Capture the cell that displays the provided text and extract its (X, Y) central coordinate. 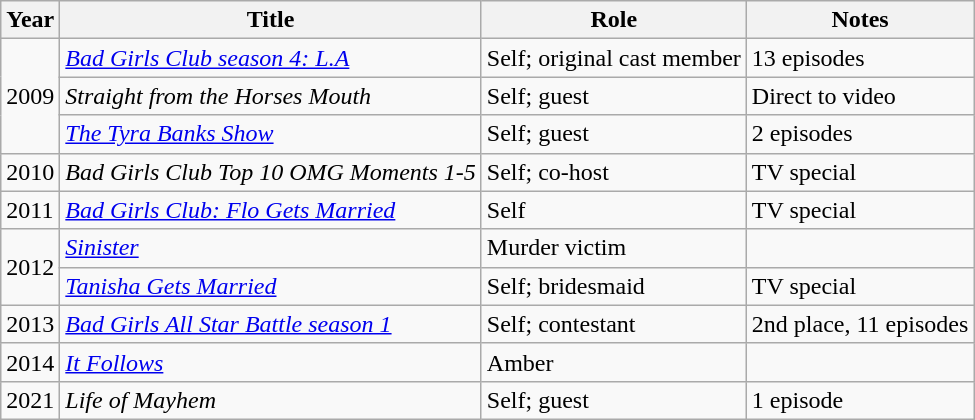
2nd place, 11 episodes (860, 324)
2014 (30, 362)
2012 (30, 267)
Bad Girls Club season 4: L.A (271, 58)
13 episodes (860, 58)
Self (614, 210)
Self; co-host (614, 172)
The Tyra Banks Show (271, 134)
2009 (30, 96)
Amber (614, 362)
Sinister (271, 248)
Bad Girls Club Top 10 OMG Moments 1-5 (271, 172)
Self; original cast member (614, 58)
Tanisha Gets Married (271, 286)
Bad Girls Club: Flo Gets Married (271, 210)
Role (614, 20)
Self; bridesmaid (614, 286)
Title (271, 20)
1 episode (860, 400)
2010 (30, 172)
2021 (30, 400)
Self; contestant (614, 324)
Straight from the Horses Mouth (271, 96)
Direct to video (860, 96)
Life of Mayhem (271, 400)
Bad Girls All Star Battle season 1 (271, 324)
2011 (30, 210)
Year (30, 20)
2 episodes (860, 134)
It Follows (271, 362)
Notes (860, 20)
Murder victim (614, 248)
2013 (30, 324)
